Extract the [x, y] coordinate from the center of the cell holding the provided text.  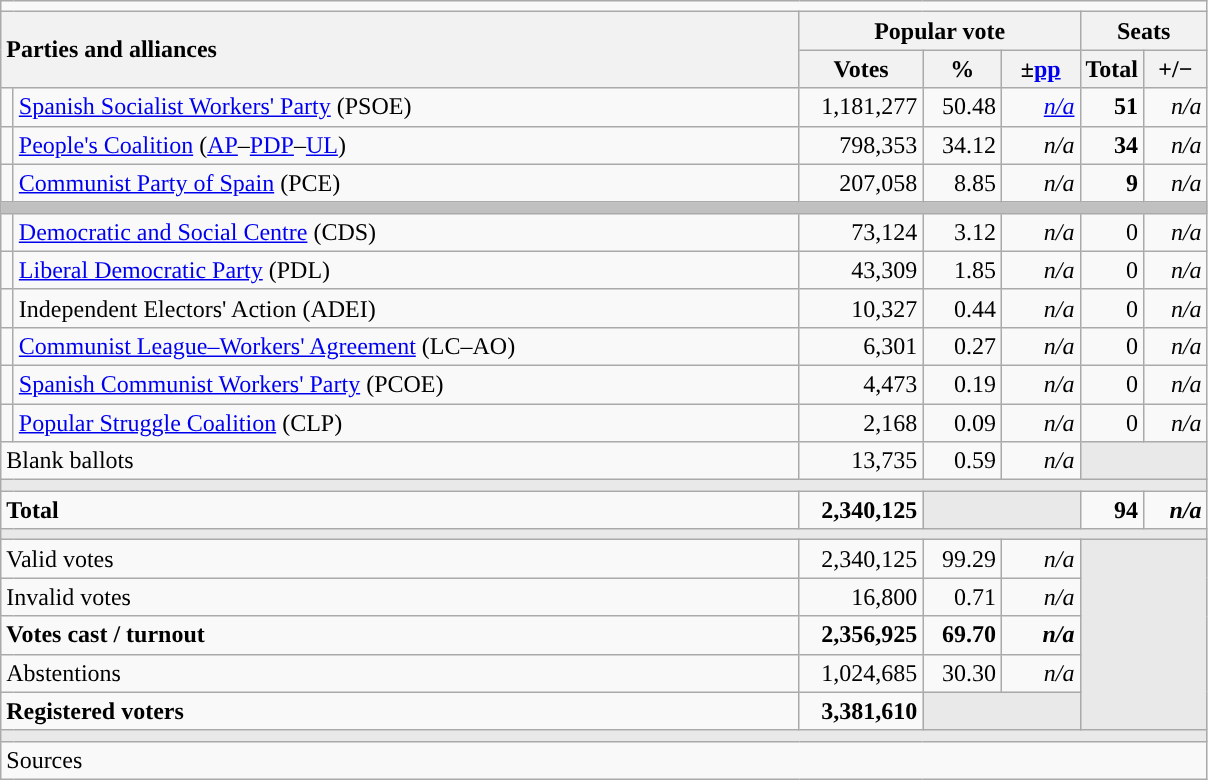
6,301 [861, 346]
+/− [1176, 69]
9 [1112, 183]
2,168 [861, 423]
Spanish Socialist Workers' Party (PSOE) [406, 107]
50.48 [962, 107]
Popular vote [940, 31]
Seats [1144, 31]
Blank ballots [400, 461]
43,309 [861, 270]
1,181,277 [861, 107]
±pp [1040, 69]
8.85 [962, 183]
3,381,610 [861, 711]
0.09 [962, 423]
3.12 [962, 232]
Communist League–Workers' Agreement (LC–AO) [406, 346]
0.27 [962, 346]
207,058 [861, 183]
99.29 [962, 559]
Invalid votes [400, 597]
4,473 [861, 384]
Sources [604, 760]
Parties and alliances [400, 50]
73,124 [861, 232]
1,024,685 [861, 673]
Votes cast / turnout [400, 635]
People's Coalition (AP–PDP–UL) [406, 145]
Spanish Communist Workers' Party (PCOE) [406, 384]
Registered voters [400, 711]
Independent Electors' Action (ADEI) [406, 308]
0.71 [962, 597]
34 [1112, 145]
Liberal Democratic Party (PDL) [406, 270]
69.70 [962, 635]
2,356,925 [861, 635]
94 [1112, 510]
Communist Party of Spain (PCE) [406, 183]
0.44 [962, 308]
10,327 [861, 308]
Popular Struggle Coalition (CLP) [406, 423]
30.30 [962, 673]
Democratic and Social Centre (CDS) [406, 232]
798,353 [861, 145]
13,735 [861, 461]
0.19 [962, 384]
Valid votes [400, 559]
51 [1112, 107]
0.59 [962, 461]
34.12 [962, 145]
% [962, 69]
Votes [861, 69]
Abstentions [400, 673]
16,800 [861, 597]
1.85 [962, 270]
